Capture the cell that displays the provided text and extract its (X, Y) central coordinate. 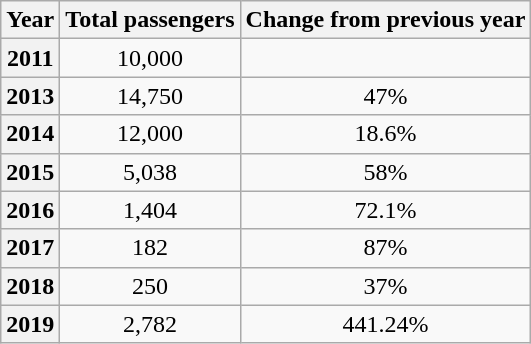
1,404 (150, 210)
47% (386, 96)
250 (150, 286)
2014 (30, 134)
2016 (30, 210)
2,782 (150, 324)
58% (386, 172)
18.6% (386, 134)
182 (150, 248)
2011 (30, 58)
2015 (30, 172)
5,038 (150, 172)
10,000 (150, 58)
87% (386, 248)
Total passengers (150, 20)
Change from previous year (386, 20)
37% (386, 286)
441.24% (386, 324)
2013 (30, 96)
72.1% (386, 210)
Year (30, 20)
2019 (30, 324)
2017 (30, 248)
14,750 (150, 96)
12,000 (150, 134)
2018 (30, 286)
